Provide the (X, Y) coordinate of the cell's center where the given text is located.  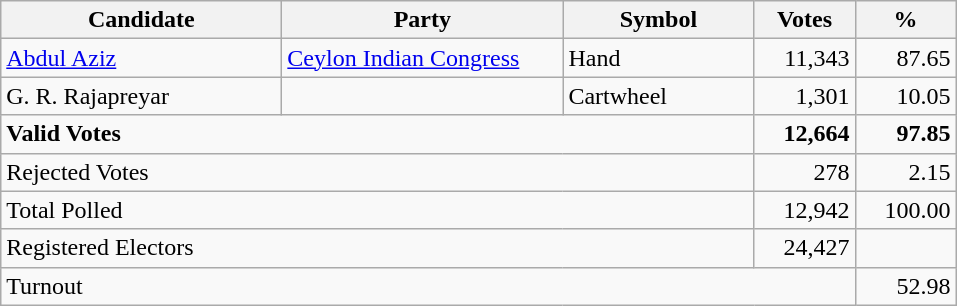
Rejected Votes (378, 172)
52.98 (906, 286)
Valid Votes (378, 134)
278 (804, 172)
2.15 (906, 172)
Votes (804, 20)
Abdul Aziz (142, 58)
11,343 (804, 58)
G. R. Rajapreyar (142, 96)
Symbol (658, 20)
Registered Electors (378, 248)
12,664 (804, 134)
Turnout (428, 286)
% (906, 20)
97.85 (906, 134)
12,942 (804, 210)
Hand (658, 58)
10.05 (906, 96)
100.00 (906, 210)
Party (422, 20)
Cartwheel (658, 96)
24,427 (804, 248)
Candidate (142, 20)
Total Polled (378, 210)
Ceylon Indian Congress (422, 58)
87.65 (906, 58)
1,301 (804, 96)
